Extract the [X, Y] coordinate from the center of the cell holding the provided text.  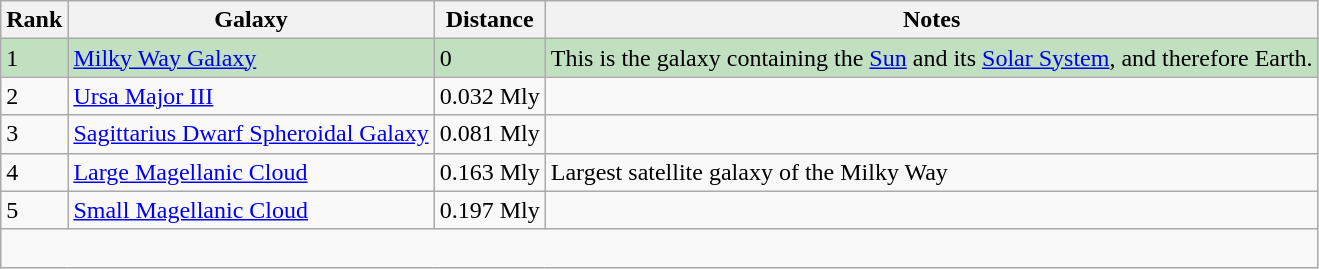
Small Magellanic Cloud [251, 210]
Rank [34, 20]
This is the galaxy containing the Sun and its Solar System, and therefore Earth. [932, 58]
Largest satellite galaxy of the Milky Way [932, 172]
Milky Way Galaxy [251, 58]
1 [34, 58]
0.197 Mly [490, 210]
0.081 Mly [490, 134]
Large Magellanic Cloud [251, 172]
Galaxy [251, 20]
Distance [490, 20]
5 [34, 210]
Notes [932, 20]
0.032 Mly [490, 96]
3 [34, 134]
4 [34, 172]
2 [34, 96]
Sagittarius Dwarf Spheroidal Galaxy [251, 134]
Ursa Major III [251, 96]
0 [490, 58]
0.163 Mly [490, 172]
